Pinpoint the cell where the given text exists, returning its [x, y] midpoint coordinate. 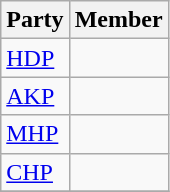
AKP [35, 96]
Party [35, 20]
Member [118, 20]
HDP [35, 58]
CHP [35, 172]
MHP [35, 134]
